Locate the cell with the specified text and output its (X, Y) center coordinate. 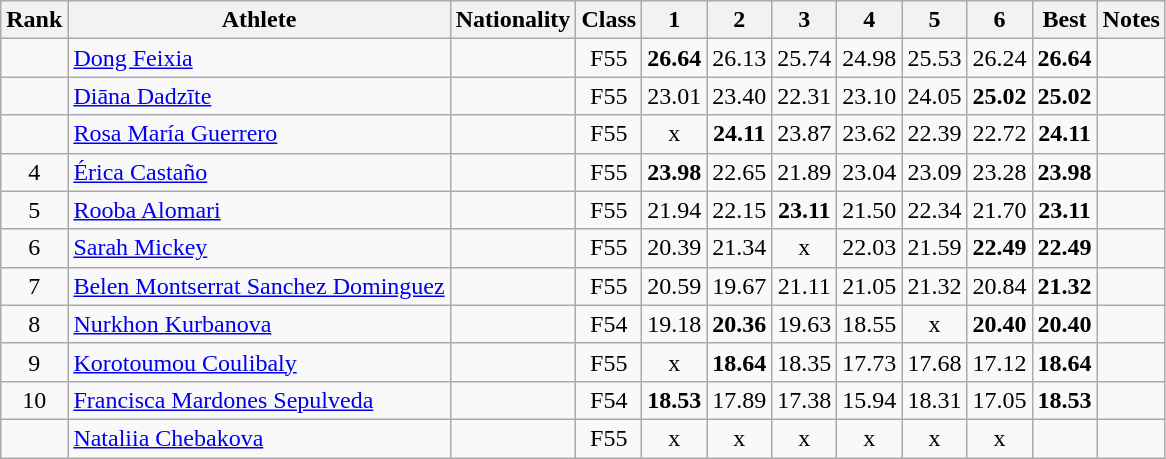
Athlete (259, 20)
23.62 (870, 134)
2 (740, 20)
Rank (34, 20)
22.03 (870, 248)
17.68 (934, 362)
24.05 (934, 96)
Nationality (513, 20)
19.18 (674, 324)
22.31 (804, 96)
8 (34, 324)
22.34 (934, 210)
Rooba Alomari (259, 210)
22.65 (740, 172)
21.05 (870, 286)
25.53 (934, 58)
18.55 (870, 324)
Dong Feixia (259, 58)
23.04 (870, 172)
24.98 (870, 58)
17.12 (1000, 362)
17.73 (870, 362)
17.38 (804, 400)
21.89 (804, 172)
Class (609, 20)
23.28 (1000, 172)
3 (804, 20)
Nurkhon Kurbanova (259, 324)
20.84 (1000, 286)
22.72 (1000, 134)
15.94 (870, 400)
23.10 (870, 96)
Belen Montserrat Sanchez Dominguez (259, 286)
Notes (1131, 20)
Sarah Mickey (259, 248)
25.74 (804, 58)
23.40 (740, 96)
21.59 (934, 248)
21.94 (674, 210)
21.11 (804, 286)
19.67 (740, 286)
20.39 (674, 248)
10 (34, 400)
18.31 (934, 400)
26.24 (1000, 58)
20.59 (674, 286)
23.01 (674, 96)
18.35 (804, 362)
20.36 (740, 324)
21.70 (1000, 210)
19.63 (804, 324)
17.05 (1000, 400)
7 (34, 286)
Best (1064, 20)
Nataliia Chebakova (259, 438)
21.50 (870, 210)
26.13 (740, 58)
22.15 (740, 210)
17.89 (740, 400)
23.87 (804, 134)
Érica Castaño (259, 172)
1 (674, 20)
21.34 (740, 248)
23.09 (934, 172)
22.39 (934, 134)
Korotoumou Coulibaly (259, 362)
Francisca Mardones Sepulveda (259, 400)
Rosa María Guerrero (259, 134)
Diāna Dadzīte (259, 96)
9 (34, 362)
